Extract the (X, Y) coordinate from the center of the cell holding the provided text.  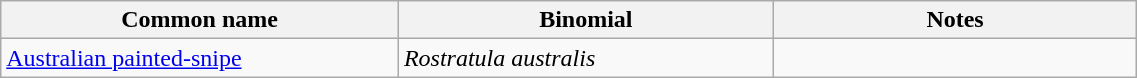
Rostratula australis (586, 58)
Common name (200, 20)
Notes (955, 20)
Australian painted-snipe (200, 58)
Binomial (586, 20)
